For the text-containing cell, return its midpoint in [x, y] coordinate format. 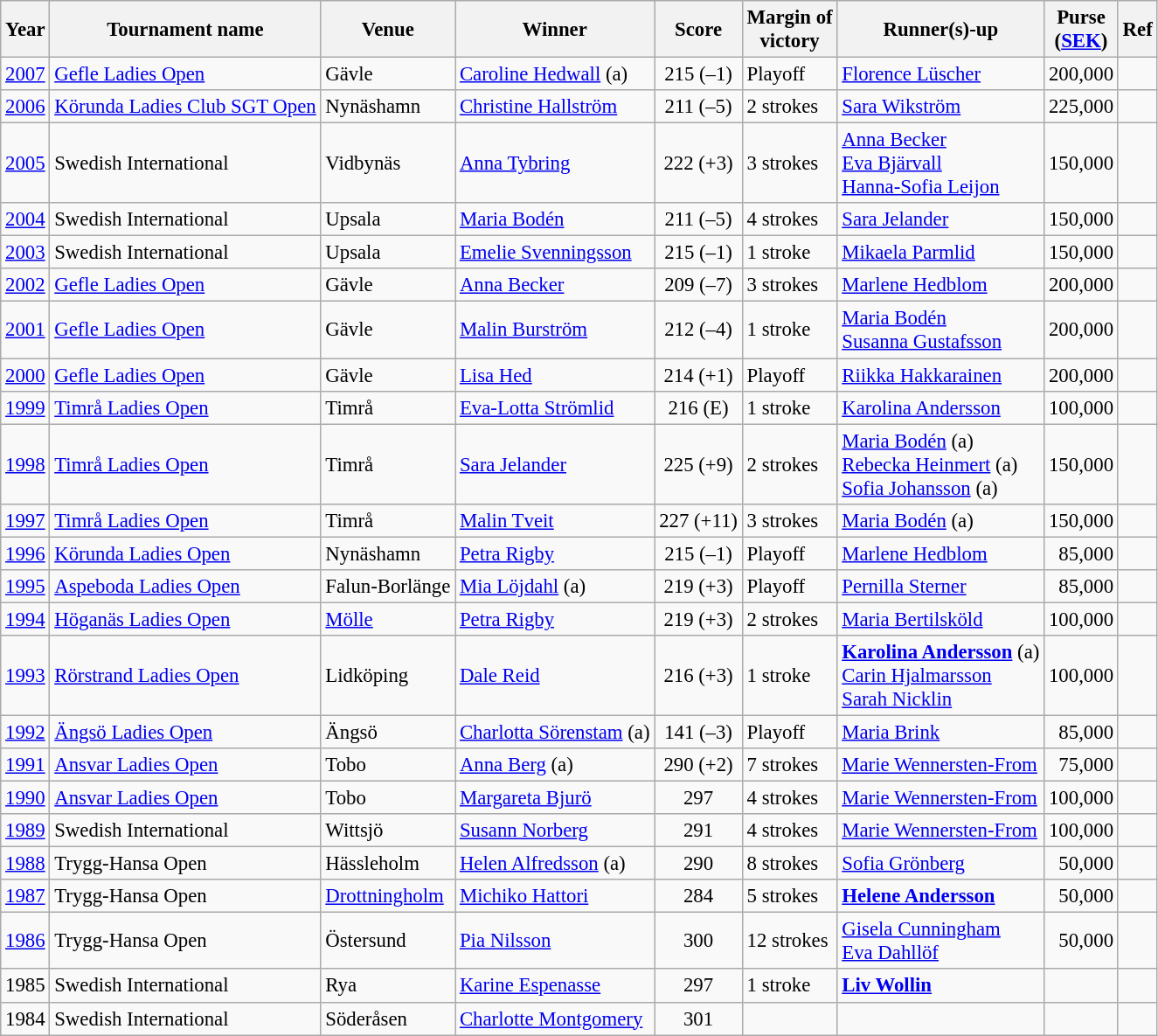
Liv Wollin [940, 986]
Maria Bodén [555, 219]
222 (+3) [698, 163]
Karine Espenasse [555, 986]
1996 [25, 553]
Anna Becker [555, 286]
290 (+2) [698, 765]
1988 [25, 864]
Sara Wikström [940, 107]
7 strokes [790, 765]
Maria Bodén (a) [940, 520]
1992 [25, 732]
Aspeboda Ladies Open [185, 587]
Drottningholm [388, 896]
Dale Reid [555, 676]
Purse(SEK) [1082, 30]
212 (–4) [698, 330]
Höganäs Ladies Open [185, 619]
5 strokes [790, 896]
Susann Norberg [555, 831]
Venue [388, 30]
Malin Burström [555, 330]
Runner(s)-up [940, 30]
Margin ofvictory [790, 30]
301 [698, 1019]
Maria Bodén Susanna Gustafsson [940, 330]
Eva-Lotta Strömlid [555, 407]
Riikka Hakkarainen [940, 375]
Michiko Hattori [555, 896]
300 [698, 941]
2005 [25, 163]
Year [25, 30]
Hässleholm [388, 864]
1993 [25, 676]
Helene Andersson [940, 896]
216 (+3) [698, 676]
227 (+11) [698, 520]
2006 [25, 107]
Maria Brink [940, 732]
2004 [25, 219]
Ängsö [388, 732]
Karolina Andersson (a) Carin Hjalmarsson Sarah Nicklin [940, 676]
Rörstrand Ladies Open [185, 676]
Christine Hallström [555, 107]
Score [698, 30]
1999 [25, 407]
2007 [25, 74]
1985 [25, 986]
Ref [1138, 30]
209 (–7) [698, 286]
Maria Bertilsköld [940, 619]
1989 [25, 831]
Körunda Ladies Open [185, 553]
12 strokes [790, 941]
2000 [25, 375]
2001 [25, 330]
1990 [25, 798]
Mia Löjdahl (a) [555, 587]
Pernilla Sterner [940, 587]
Ängsö Ladies Open [185, 732]
Rya [388, 986]
Margareta Bjurö [555, 798]
Florence Lüscher [940, 74]
Anna Tybring [555, 163]
Vidbynäs [388, 163]
Östersund [388, 941]
Wittsjö [388, 831]
1995 [25, 587]
225 (+9) [698, 464]
8 strokes [790, 864]
Malin Tveit [555, 520]
Sofia Grönberg [940, 864]
Charlotta Sörenstam (a) [555, 732]
Emelie Svenningsson [555, 253]
Söderåsen [388, 1019]
141 (–3) [698, 732]
1998 [25, 464]
2003 [25, 253]
216 (E) [698, 407]
75,000 [1082, 765]
291 [698, 831]
Anna Berg (a) [555, 765]
1994 [25, 619]
1997 [25, 520]
1984 [25, 1019]
Helen Alfredsson (a) [555, 864]
Karolina Andersson [940, 407]
Winner [555, 30]
1986 [25, 941]
Gisela Cunningham Eva Dahllöf [940, 941]
284 [698, 896]
214 (+1) [698, 375]
Mölle [388, 619]
1991 [25, 765]
1987 [25, 896]
Tournament name [185, 30]
Körunda Ladies Club SGT Open [185, 107]
Maria Bodén (a) Rebecka Heinmert (a) Sofia Johansson (a) [940, 464]
2002 [25, 286]
Lidköping [388, 676]
Falun-Borlänge [388, 587]
Charlotte Montgomery [555, 1019]
Mikaela Parmlid [940, 253]
Lisa Hed [555, 375]
Anna Becker Eva Bjärvall Hanna-Sofia Leijon [940, 163]
Caroline Hedwall (a) [555, 74]
290 [698, 864]
225,000 [1082, 107]
Pia Nilsson [555, 941]
